Locate the cell with the specified text and output its (x, y) center coordinate. 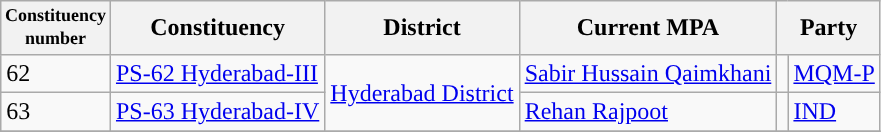
Hyderabad District (422, 92)
Constituency (217, 28)
Constituency number (56, 28)
Current MPA (648, 28)
MQM-P (834, 73)
District (422, 28)
PS-62 Hyderabad-III (217, 73)
63 (56, 111)
Party (828, 28)
IND (834, 111)
62 (56, 73)
Rehan Rajpoot (648, 111)
PS-63 Hyderabad-IV (217, 111)
Sabir Hussain Qaimkhani (648, 73)
